Detect which cell encompasses the target text, then output its (X, Y) center coordinate. 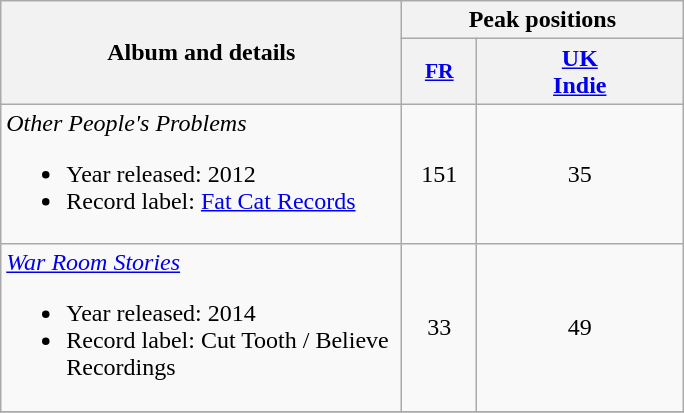
War Room StoriesYear released: 2014Record label: Cut Tooth / Believe Recordings (202, 328)
35 (580, 174)
Album and details (202, 52)
49 (580, 328)
151 (440, 174)
FR (440, 72)
UKIndie (580, 72)
Other People's ProblemsYear released: 2012Record label: Fat Cat Records (202, 174)
Peak positions (542, 20)
33 (440, 328)
